Return (X, Y) of the center of cell containing provided text 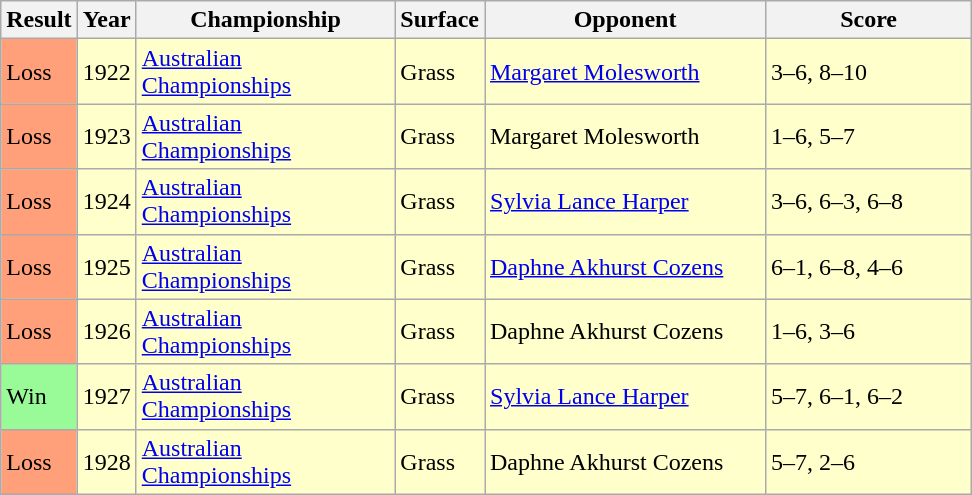
Year (106, 20)
1–6, 5–7 (869, 136)
Result (39, 20)
1925 (106, 266)
1926 (106, 332)
Opponent (624, 20)
1924 (106, 202)
5–7, 6–1, 6–2 (869, 396)
3–6, 6–3, 6–8 (869, 202)
3–6, 8–10 (869, 72)
1923 (106, 136)
Championship (266, 20)
1–6, 3–6 (869, 332)
5–7, 2–6 (869, 462)
6–1, 6–8, 4–6 (869, 266)
1927 (106, 396)
Score (869, 20)
Surface (440, 20)
1928 (106, 462)
1922 (106, 72)
Win (39, 396)
